Provide the (X, Y) coordinate of the cell's center where the given text is located.  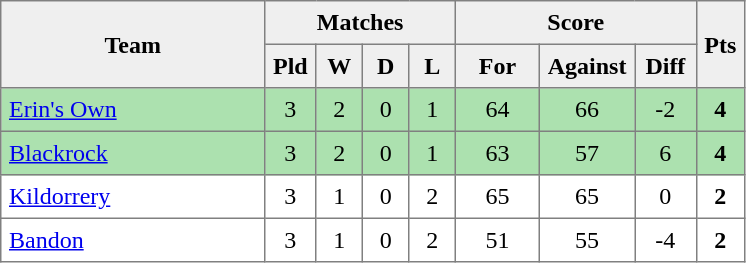
Erin's Own (133, 110)
L (432, 66)
Bandon (133, 240)
6 (666, 153)
51 (497, 240)
55 (586, 240)
63 (497, 153)
W (339, 66)
Kildorrery (133, 197)
For (497, 66)
D (385, 66)
Matches (360, 23)
64 (497, 110)
Pld (290, 66)
Score (576, 23)
57 (586, 153)
Blackrock (133, 153)
Pts (720, 44)
Team (133, 44)
Against (586, 66)
-4 (666, 240)
66 (586, 110)
-2 (666, 110)
Diff (666, 66)
